Search for the cell housing the specified text and yield its (X, Y) center coordinate. 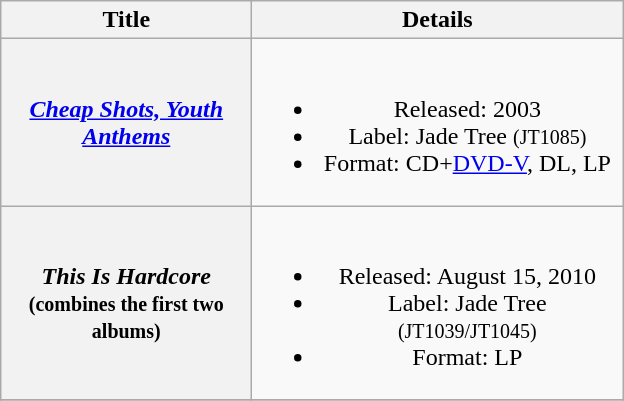
Title (126, 20)
Details (438, 20)
Cheap Shots, Youth Anthems (126, 122)
This Is Hardcore(combines the first two albums) (126, 303)
Released: August 15, 2010Label: Jade Tree (JT1039/JT1045)Format: LP (438, 303)
Released: 2003Label: Jade Tree (JT1085)Format: CD+DVD-V, DL, LP (438, 122)
